Determine the (x, y) coordinate at the center of the cell enclosing the given text.  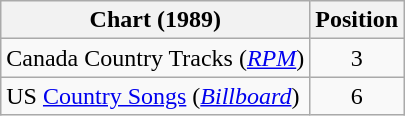
US Country Songs (Billboard) (156, 96)
Chart (1989) (156, 20)
6 (357, 96)
3 (357, 58)
Canada Country Tracks (RPM) (156, 58)
Position (357, 20)
